Locate the cell with the specified text and output its [X, Y] center coordinate. 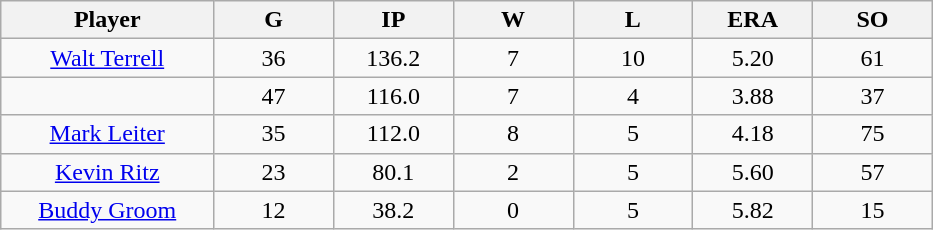
37 [873, 96]
4 [633, 96]
15 [873, 210]
G [274, 20]
5.82 [753, 210]
38.2 [393, 210]
112.0 [393, 134]
35 [274, 134]
4.18 [753, 134]
136.2 [393, 58]
Walt Terrell [108, 58]
57 [873, 172]
116.0 [393, 96]
0 [513, 210]
36 [274, 58]
W [513, 20]
Mark Leiter [108, 134]
L [633, 20]
47 [274, 96]
75 [873, 134]
2 [513, 172]
12 [274, 210]
ERA [753, 20]
SO [873, 20]
8 [513, 134]
80.1 [393, 172]
Kevin Ritz [108, 172]
10 [633, 58]
Buddy Groom [108, 210]
5.20 [753, 58]
3.88 [753, 96]
61 [873, 58]
23 [274, 172]
Player [108, 20]
5.60 [753, 172]
IP [393, 20]
